Output the (X, Y) coordinate of the center of the cell containing the given text.  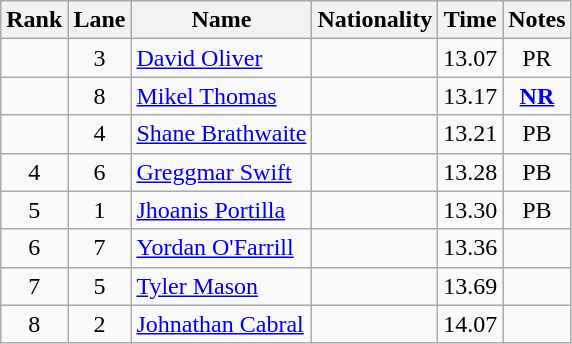
13.07 (470, 58)
Time (470, 20)
Tyler Mason (222, 286)
13.28 (470, 172)
Lane (100, 20)
Name (222, 20)
1 (100, 210)
Nationality (375, 20)
13.69 (470, 286)
13.30 (470, 210)
13.17 (470, 96)
Rank (34, 20)
NR (537, 96)
Yordan O'Farrill (222, 248)
13.36 (470, 248)
2 (100, 324)
Jhoanis Portilla (222, 210)
Shane Brathwaite (222, 134)
Johnathan Cabral (222, 324)
Mikel Thomas (222, 96)
14.07 (470, 324)
PR (537, 58)
Greggmar Swift (222, 172)
David Oliver (222, 58)
Notes (537, 20)
3 (100, 58)
13.21 (470, 134)
